Return the (X, Y) coordinate for the center point of the cell that contains the specified text.  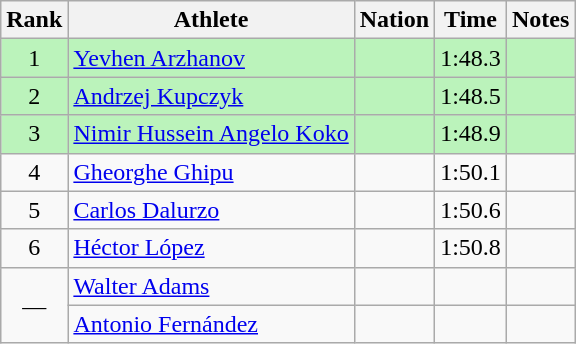
Carlos Dalurzo (211, 210)
1:48.9 (471, 134)
6 (34, 248)
Rank (34, 20)
Andrzej Kupczyk (211, 96)
Notes (540, 20)
Gheorghe Ghipu (211, 172)
Yevhen Arzhanov (211, 58)
Héctor López (211, 248)
Time (471, 20)
1:48.5 (471, 96)
— (34, 305)
1:50.1 (471, 172)
3 (34, 134)
1:50.8 (471, 248)
Antonio Fernández (211, 324)
Nation (394, 20)
4 (34, 172)
5 (34, 210)
1:48.3 (471, 58)
Athlete (211, 20)
Walter Adams (211, 286)
2 (34, 96)
Nimir Hussein Angelo Koko (211, 134)
1:50.6 (471, 210)
1 (34, 58)
